Pinpoint the cell where the given text exists, returning its (x, y) midpoint coordinate. 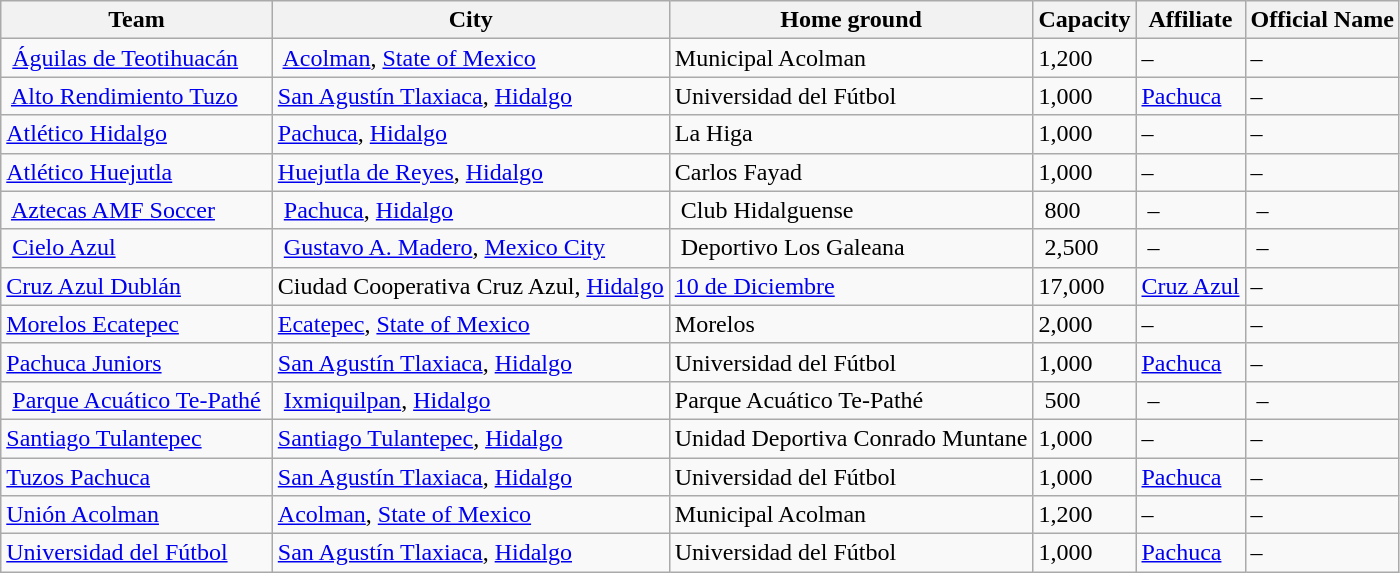
17,000 (1084, 286)
Gustavo A. Madero, Mexico City (470, 248)
Pachuca Juniors (137, 362)
Tuzos Pachuca (137, 477)
Cruz Azul Dublán (137, 286)
Ixmiquilpan, Hidalgo (470, 400)
Club Hidalguense (851, 210)
Atlético Hidalgo (137, 134)
Santiago Tulantepec, Hidalgo (470, 438)
Home ground (851, 20)
Aztecas AMF Soccer (137, 210)
Cielo Azul (137, 248)
Deportivo Los Galeana (851, 248)
Official Name (1322, 20)
Morelos Ecatepec (137, 324)
Capacity (1084, 20)
Team (137, 20)
Carlos Fayad (851, 172)
Affiliate (1190, 20)
Santiago Tulantepec (137, 438)
800 (1084, 210)
Alto Rendimiento Tuzo (137, 96)
2,500 (1084, 248)
2,000 (1084, 324)
Águilas de Teotihuacán (137, 58)
Unión Acolman (137, 515)
Huejutla de Reyes, Hidalgo (470, 172)
Unidad Deportiva Conrado Muntane (851, 438)
Cruz Azul (1190, 286)
Ecatepec, State of Mexico (470, 324)
City (470, 20)
La Higa (851, 134)
500 (1084, 400)
Morelos (851, 324)
Ciudad Cooperativa Cruz Azul, Hidalgo (470, 286)
10 de Diciembre (851, 286)
Atlético Huejutla (137, 172)
